Pinpoint the cell where the given text exists, returning its [X, Y] midpoint coordinate. 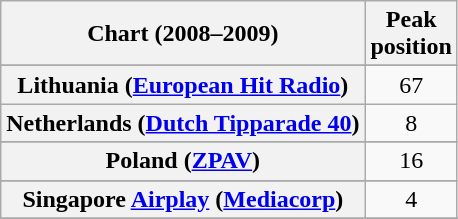
16 [411, 161]
Chart (2008–2009) [183, 34]
Peak position [411, 34]
Netherlands (Dutch Tipparade 40) [183, 123]
67 [411, 85]
Poland (ZPAV) [183, 161]
8 [411, 123]
Lithuania (European Hit Radio) [183, 85]
Singapore Airplay (Mediacorp) [183, 199]
4 [411, 199]
